Return (X, Y) of the center of cell containing provided text 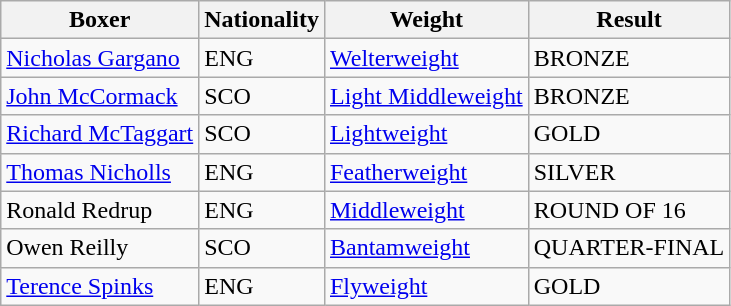
ROUND OF 16 (629, 210)
John McCormack (100, 96)
Weight (426, 20)
Nicholas Gargano (100, 58)
SILVER (629, 172)
Lightweight (426, 134)
Thomas Nicholls (100, 172)
Terence Spinks (100, 286)
Result (629, 20)
Owen Reilly (100, 248)
Welterweight (426, 58)
Richard McTaggart (100, 134)
Middleweight (426, 210)
QUARTER-FINAL (629, 248)
Featherweight (426, 172)
Bantamweight (426, 248)
Flyweight (426, 286)
Boxer (100, 20)
Nationality (262, 20)
Ronald Redrup (100, 210)
Light Middleweight (426, 96)
